Extract the [X, Y] coordinate from the center of the cell holding the provided text.  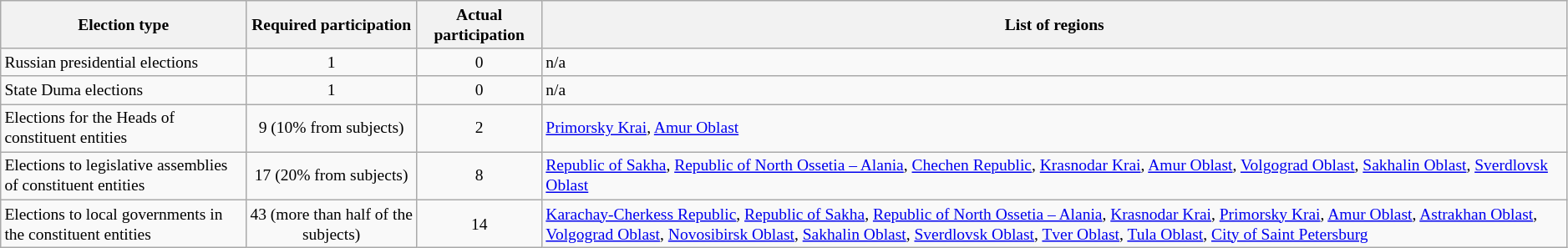
8 [480, 175]
State Duma elections [124, 90]
Election type [124, 25]
Elections for the Heads of constituent entities [124, 129]
Required participation [332, 25]
Elections to local governments in the constituent entities [124, 224]
Actual participation [480, 25]
Primorsky Krai, Amur Oblast [1054, 129]
17 (20% from subjects) [332, 175]
2 [480, 129]
List of regions [1054, 25]
43 (more than half of the subjects) [332, 224]
9 (10% from subjects) [332, 129]
14 [480, 224]
Russian presidential elections [124, 62]
Elections to legislative assemblies of constituent entities [124, 175]
